Return the [x, y] coordinate for the center point of the cell that contains the specified text.  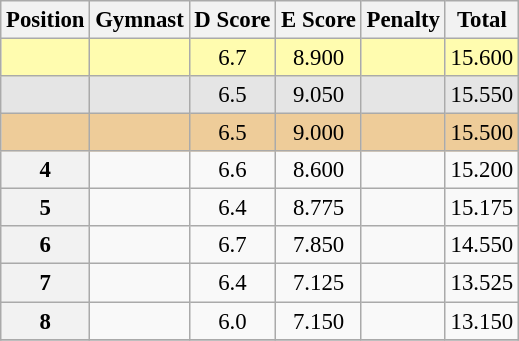
6 [46, 245]
7.125 [318, 283]
Penalty [403, 20]
13.150 [482, 321]
6.0 [232, 321]
14.550 [482, 245]
13.525 [482, 283]
5 [46, 208]
15.600 [482, 58]
15.200 [482, 170]
8.775 [318, 208]
15.550 [482, 95]
7 [46, 283]
Gymnast [140, 20]
D Score [232, 20]
7.850 [318, 245]
E Score [318, 20]
15.500 [482, 133]
Position [46, 20]
8.900 [318, 58]
4 [46, 170]
8 [46, 321]
8.600 [318, 170]
9.050 [318, 95]
6.6 [232, 170]
9.000 [318, 133]
Total [482, 20]
7.150 [318, 321]
15.175 [482, 208]
